Find where the given text appears and provide that cell's center as (x, y) coordinate. 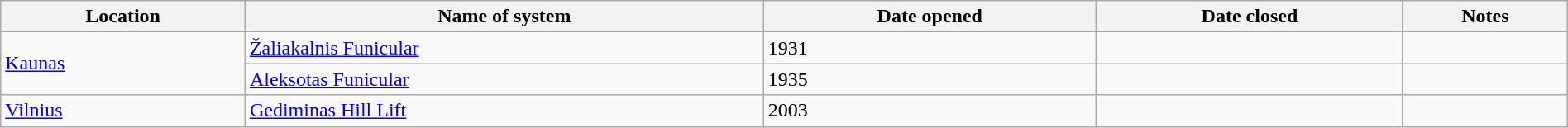
Gediminas Hill Lift (504, 111)
1931 (930, 48)
Vilnius (123, 111)
Location (123, 17)
Notes (1485, 17)
Aleksotas Funicular (504, 79)
Date opened (930, 17)
Kaunas (123, 64)
Name of system (504, 17)
2003 (930, 111)
Date closed (1249, 17)
1935 (930, 79)
Žaliakalnis Funicular (504, 48)
